Provide the [X, Y] coordinate of the cell's center where the given text is located.  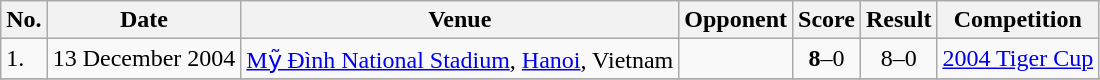
2004 Tiger Cup [1018, 59]
Result [899, 20]
Date [144, 20]
Mỹ Đình National Stadium, Hanoi, Vietnam [460, 59]
1. [24, 59]
Venue [460, 20]
13 December 2004 [144, 59]
No. [24, 20]
Competition [1018, 20]
Score [827, 20]
Opponent [736, 20]
